Locate the cell with the specified text and output its (x, y) center coordinate. 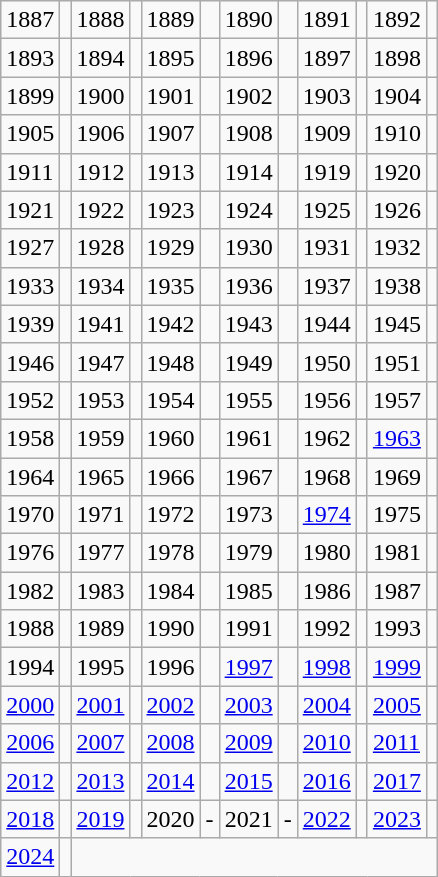
2021 (248, 819)
1964 (30, 477)
1903 (326, 96)
1953 (100, 400)
1897 (326, 58)
1945 (396, 324)
2014 (170, 781)
1919 (326, 172)
1951 (396, 362)
1984 (170, 591)
1895 (170, 58)
1965 (100, 477)
2007 (100, 743)
1963 (396, 438)
1996 (170, 667)
1946 (30, 362)
1941 (100, 324)
1934 (100, 286)
1896 (248, 58)
1937 (326, 286)
2010 (326, 743)
1920 (396, 172)
1970 (30, 515)
1971 (100, 515)
1954 (170, 400)
1974 (326, 515)
1989 (100, 629)
1928 (100, 248)
1900 (100, 96)
1981 (396, 553)
2020 (170, 819)
2001 (100, 705)
2024 (30, 857)
2002 (170, 705)
2016 (326, 781)
1901 (170, 96)
1983 (100, 591)
1979 (248, 553)
1899 (30, 96)
1902 (248, 96)
2008 (170, 743)
1888 (100, 20)
1973 (248, 515)
1939 (30, 324)
1907 (170, 134)
1994 (30, 667)
1914 (248, 172)
1947 (100, 362)
1993 (396, 629)
2018 (30, 819)
1955 (248, 400)
1891 (326, 20)
1889 (170, 20)
1990 (170, 629)
2000 (30, 705)
1910 (396, 134)
1924 (248, 210)
2004 (326, 705)
1977 (100, 553)
1997 (248, 667)
1985 (248, 591)
1930 (248, 248)
1969 (396, 477)
1942 (170, 324)
1952 (30, 400)
1905 (30, 134)
1898 (396, 58)
1968 (326, 477)
1943 (248, 324)
1959 (100, 438)
1995 (100, 667)
1904 (396, 96)
1980 (326, 553)
1976 (30, 553)
2009 (248, 743)
1931 (326, 248)
1913 (170, 172)
2023 (396, 819)
2015 (248, 781)
1890 (248, 20)
1986 (326, 591)
1932 (396, 248)
1991 (248, 629)
1948 (170, 362)
1998 (326, 667)
1961 (248, 438)
1933 (30, 286)
1892 (396, 20)
1908 (248, 134)
1927 (30, 248)
1966 (170, 477)
2019 (100, 819)
1929 (170, 248)
1967 (248, 477)
1938 (396, 286)
1987 (396, 591)
1893 (30, 58)
1972 (170, 515)
1950 (326, 362)
1957 (396, 400)
1912 (100, 172)
1906 (100, 134)
1982 (30, 591)
1956 (326, 400)
1988 (30, 629)
1958 (30, 438)
2006 (30, 743)
1921 (30, 210)
1923 (170, 210)
1975 (396, 515)
1999 (396, 667)
1935 (170, 286)
1936 (248, 286)
1887 (30, 20)
1944 (326, 324)
1922 (100, 210)
1949 (248, 362)
1911 (30, 172)
1894 (100, 58)
2017 (396, 781)
2003 (248, 705)
1978 (170, 553)
2011 (396, 743)
2022 (326, 819)
1926 (396, 210)
2012 (30, 781)
1925 (326, 210)
1909 (326, 134)
2005 (396, 705)
1992 (326, 629)
1962 (326, 438)
2013 (100, 781)
1960 (170, 438)
